Find where the given text appears and provide that cell's center as [x, y] coordinate. 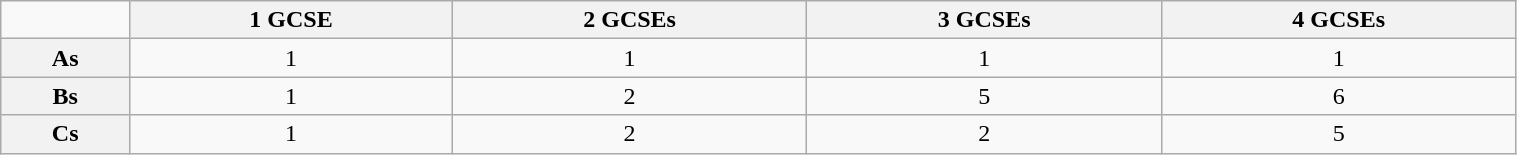
6 [1338, 96]
As [66, 58]
4 GCSEs [1338, 20]
Cs [66, 134]
2 GCSEs [630, 20]
1 GCSE [292, 20]
3 GCSEs [984, 20]
Bs [66, 96]
